Locate the cell with the specified text and output its [x, y] center coordinate. 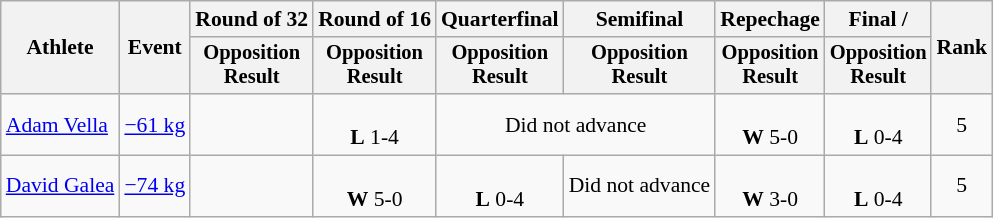
Athlete [60, 48]
−74 kg [154, 186]
Final / [878, 19]
Quarterfinal [500, 19]
L 1-4 [374, 124]
Semifinal [640, 19]
David Galea [60, 186]
Event [154, 48]
Round of 16 [374, 19]
W 3-0 [770, 186]
Repechage [770, 19]
Rank [962, 48]
−61 kg [154, 124]
Round of 32 [252, 19]
Adam Vella [60, 124]
